Output the [X, Y] coordinate of the center of the cell containing the given text.  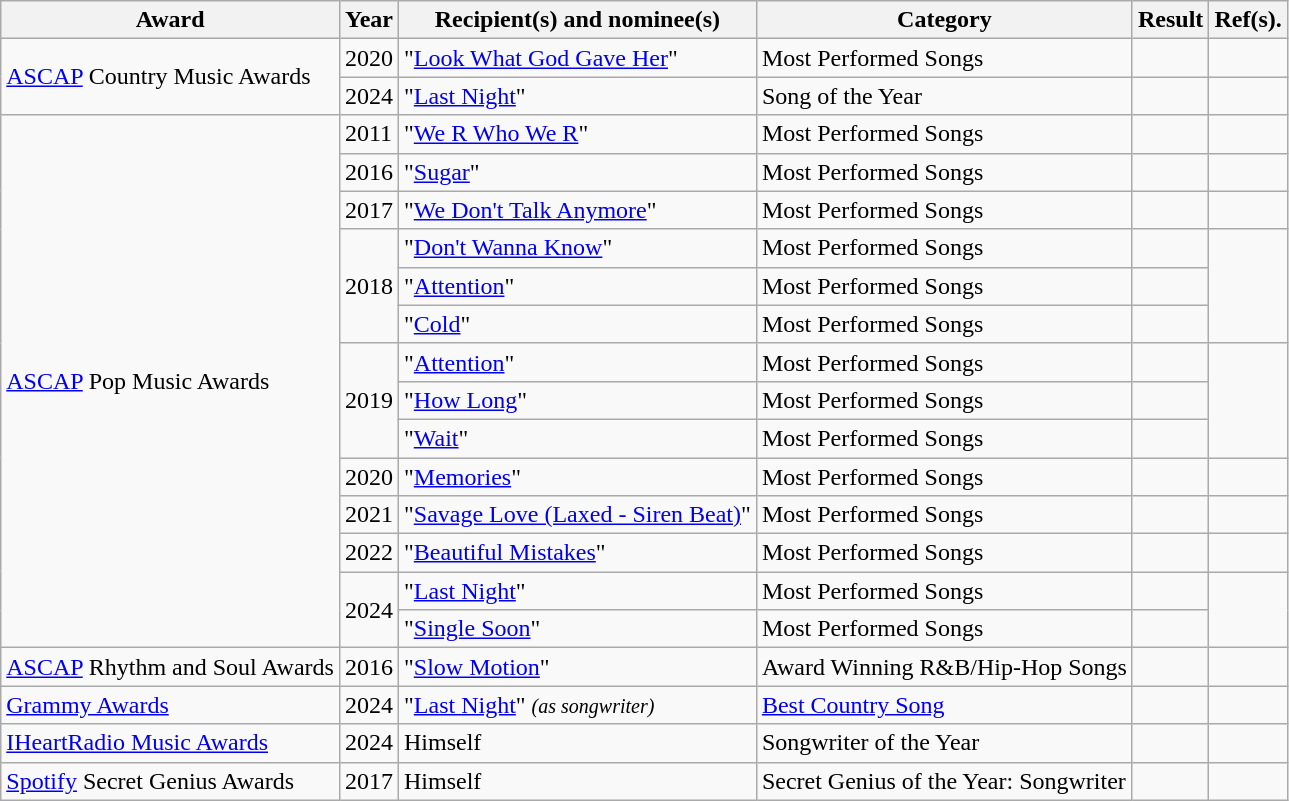
Songwriter of the Year [944, 743]
"Beautiful Mistakes" [577, 553]
"We Don't Talk Anymore" [577, 210]
2011 [368, 134]
Grammy Awards [170, 705]
"Sugar" [577, 172]
IHeartRadio Music Awards [170, 743]
ASCAP Country Music Awards [170, 77]
"Wait" [577, 438]
"Slow Motion" [577, 667]
Song of the Year [944, 96]
"Last Night" (as songwriter) [577, 705]
Best Country Song [944, 705]
Category [944, 20]
"We R Who We R" [577, 134]
2019 [368, 400]
Ref(s). [1248, 20]
2018 [368, 286]
"Cold" [577, 324]
"Memories" [577, 477]
"Single Soon" [577, 629]
"Don't Wanna Know" [577, 248]
Spotify Secret Genius Awards [170, 781]
2021 [368, 515]
2022 [368, 553]
"Savage Love (Laxed - Siren Beat)" [577, 515]
ASCAP Rhythm and Soul Awards [170, 667]
"Look What God Gave Her" [577, 58]
"How Long" [577, 400]
Award Winning R&B/Hip-Hop Songs [944, 667]
ASCAP Pop Music Awards [170, 382]
Result [1170, 20]
Award [170, 20]
Secret Genius of the Year: Songwriter [944, 781]
Year [368, 20]
Recipient(s) and nominee(s) [577, 20]
